Detect which cell encompasses the target text, then output its (x, y) center coordinate. 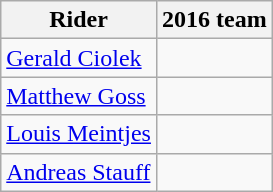
2016 team (214, 20)
Matthew Goss (79, 96)
Gerald Ciolek (79, 58)
Rider (79, 20)
Andreas Stauff (79, 172)
Louis Meintjes (79, 134)
